Return [x, y] of the center of cell containing provided text 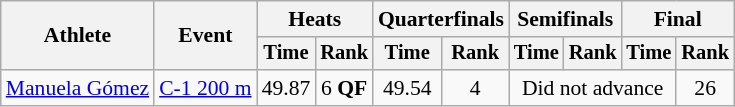
49.54 [408, 88]
Event [205, 36]
Manuela Gómez [78, 88]
4 [476, 88]
C-1 200 m [205, 88]
49.87 [286, 88]
Athlete [78, 36]
6 QF [344, 88]
26 [705, 88]
Quarterfinals [441, 19]
Heats [315, 19]
Did not advance [592, 88]
Final [677, 19]
Semifinals [565, 19]
